Determine the (X, Y) coordinate at the center of the cell enclosing the given text.  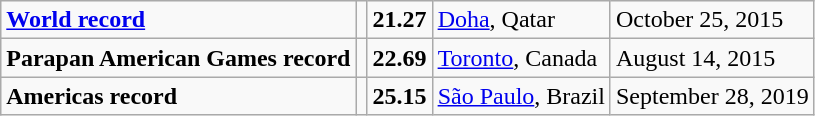
Toronto, Canada (521, 58)
Doha, Qatar (521, 20)
October 25, 2015 (712, 20)
22.69 (400, 58)
Parapan American Games record (178, 58)
21.27 (400, 20)
Americas record (178, 96)
São Paulo, Brazil (521, 96)
World record (178, 20)
August 14, 2015 (712, 58)
25.15 (400, 96)
September 28, 2019 (712, 96)
